Determine the (X, Y) coordinate at the center of the cell enclosing the given text.  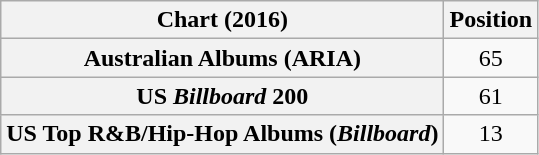
65 (491, 58)
Chart (2016) (222, 20)
61 (491, 96)
US Billboard 200 (222, 96)
13 (491, 134)
US Top R&B/Hip-Hop Albums (Billboard) (222, 134)
Position (491, 20)
Australian Albums (ARIA) (222, 58)
